Return the (X, Y) coordinate for the center point of the cell that contains the specified text.  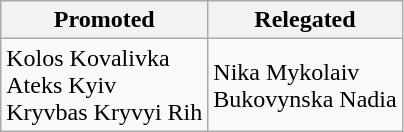
Relegated (305, 20)
Nika MykolaivBukovynska Nadia (305, 85)
Promoted (104, 20)
Kolos KovalivkaAteks KyivKryvbas Kryvyi Rih (104, 85)
